Determine the [x, y] coordinate at the center of the cell enclosing the given text.  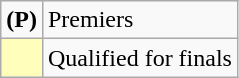
Premiers [140, 20]
Qualified for finals [140, 58]
(P) [22, 20]
